For the text-containing cell, return its midpoint in [X, Y] coordinate format. 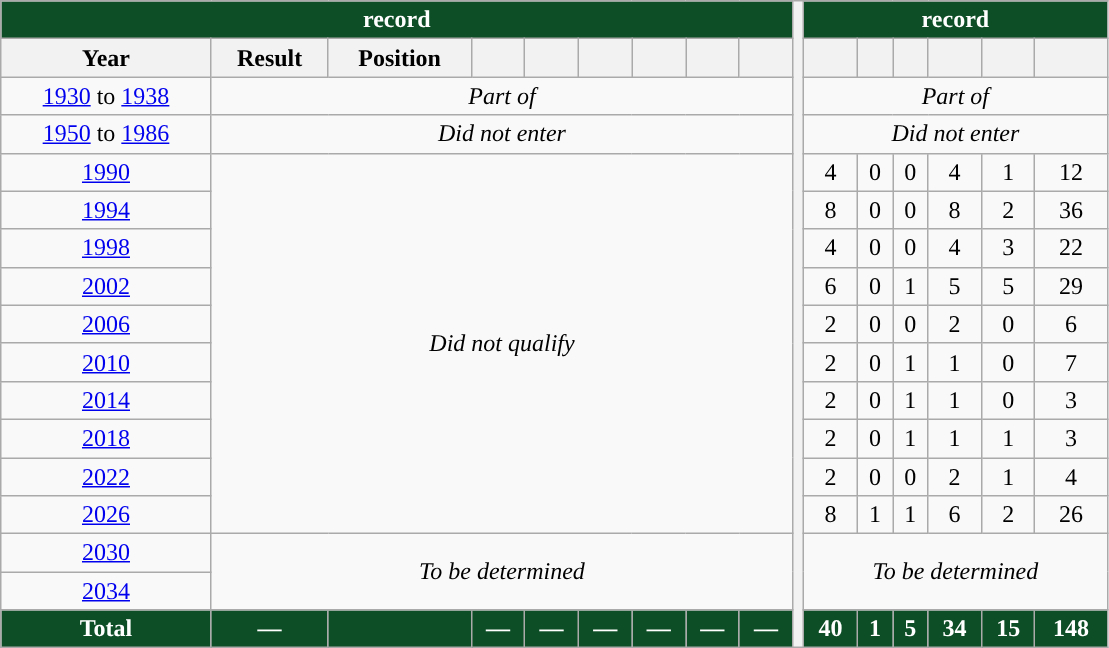
2014 [106, 400]
36 [1071, 210]
1998 [106, 248]
1950 to 1986 [106, 134]
1994 [106, 210]
34 [955, 629]
1990 [106, 172]
Year [106, 58]
2006 [106, 324]
Total [106, 629]
2030 [106, 553]
29 [1071, 286]
2002 [106, 286]
148 [1071, 629]
2010 [106, 362]
2018 [106, 438]
22 [1071, 248]
1930 to 1938 [106, 96]
2026 [106, 515]
Result [270, 58]
Did not qualify [502, 344]
2034 [106, 591]
12 [1071, 172]
2022 [106, 477]
15 [1008, 629]
26 [1071, 515]
7 [1071, 362]
40 [831, 629]
Position [400, 58]
